Return [x, y] of the center of cell containing provided text 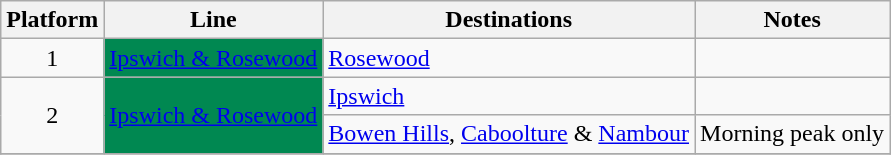
Bowen Hills, Caboolture & Nambour [509, 134]
Line [214, 20]
Ipswich [509, 96]
Rosewood [509, 58]
Platform [52, 20]
Destinations [509, 20]
Notes [792, 20]
Morning peak only [792, 134]
2 [52, 115]
1 [52, 58]
